Return [x, y] of the center of cell containing provided text 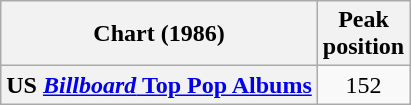
Peak position [363, 34]
US Billboard Top Pop Albums [160, 85]
152 [363, 85]
Chart (1986) [160, 34]
